Detect which cell encompasses the target text, then output its [X, Y] center coordinate. 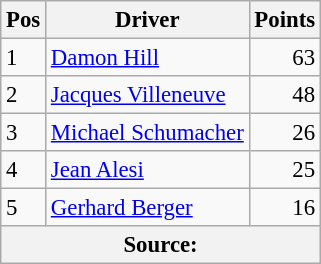
Jean Alesi [148, 170]
2 [24, 95]
3 [24, 133]
Points [284, 20]
1 [24, 58]
4 [24, 170]
Source: [161, 245]
25 [284, 170]
Damon Hill [148, 58]
Pos [24, 20]
Jacques Villeneuve [148, 95]
5 [24, 208]
Michael Schumacher [148, 133]
16 [284, 208]
63 [284, 58]
Driver [148, 20]
48 [284, 95]
26 [284, 133]
Gerhard Berger [148, 208]
